Search for the cell housing the specified text and yield its [X, Y] center coordinate. 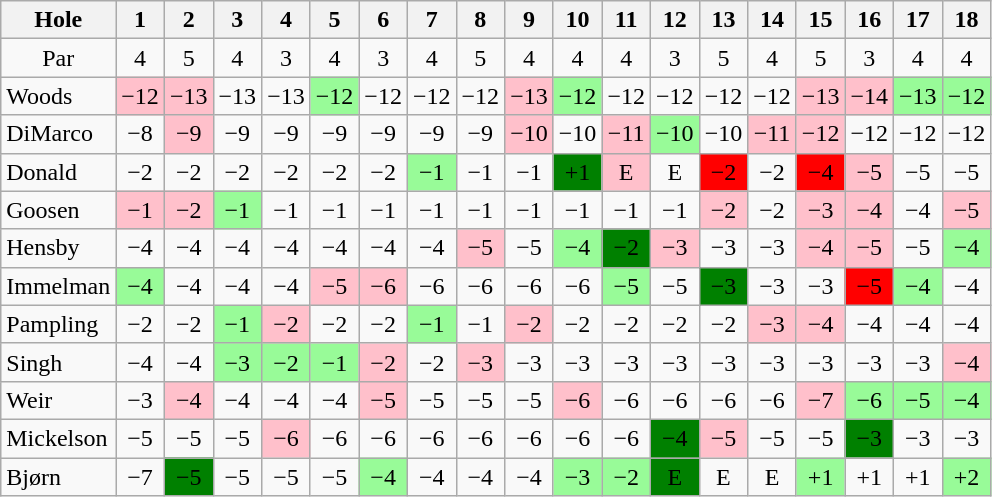
6 [384, 20]
8 [480, 20]
Goosen [58, 210]
17 [918, 20]
14 [772, 20]
Hensby [58, 248]
Woods [58, 96]
Pampling [58, 324]
11 [626, 20]
7 [432, 20]
Donald [58, 172]
−8 [140, 134]
−14 [870, 96]
Singh [58, 362]
Bjørn [58, 477]
10 [578, 20]
Hole [58, 20]
Mickelson [58, 438]
13 [724, 20]
Immelman [58, 286]
Par [58, 58]
Weir [58, 400]
9 [530, 20]
18 [966, 20]
16 [870, 20]
+2 [966, 477]
2 [188, 20]
DiMarco [58, 134]
15 [820, 20]
1 [140, 20]
12 [674, 20]
